Output the (x, y) coordinate of the center of the cell containing the given text.  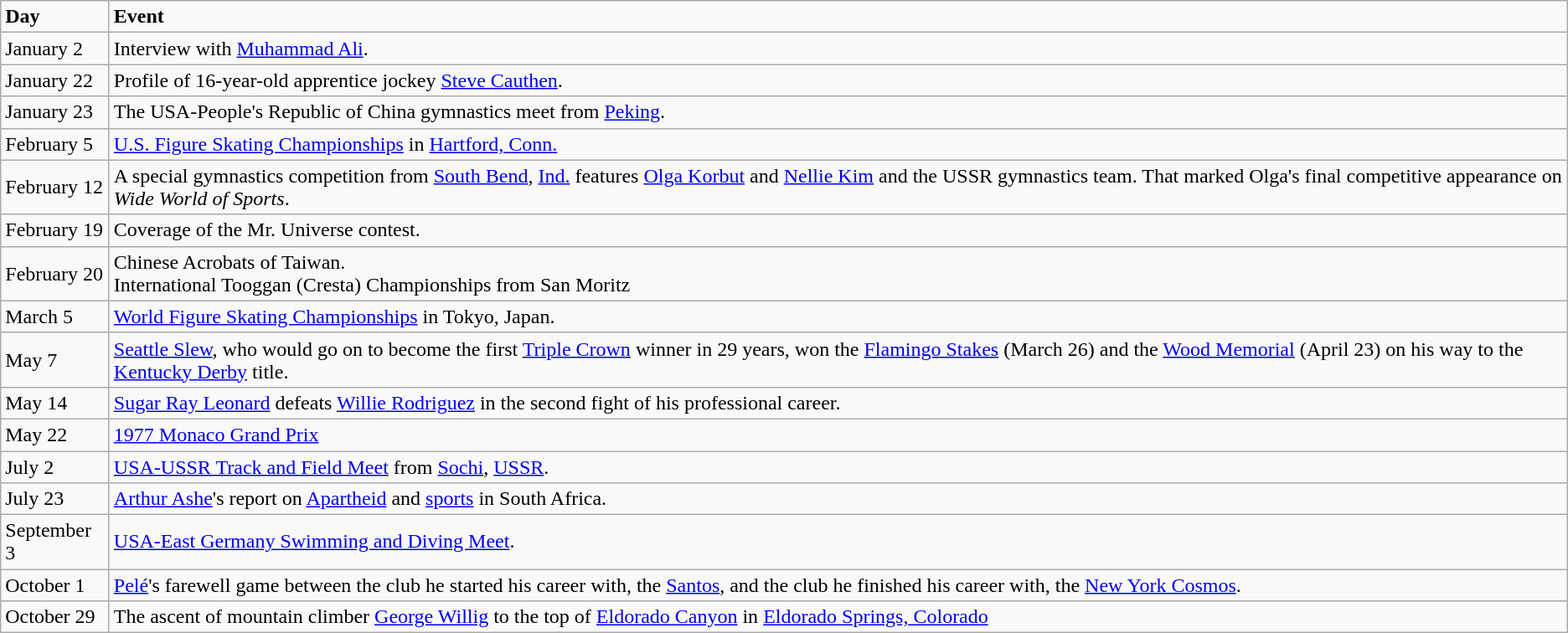
March 5 (55, 316)
Profile of 16-year-old apprentice jockey Steve Cauthen. (838, 80)
USA-East Germany Swimming and Diving Meet. (838, 543)
February 12 (55, 188)
February 5 (55, 144)
January 23 (55, 112)
September 3 (55, 543)
The ascent of mountain climber George Willig to the top of Eldorado Canyon in Eldorado Springs, Colorado (838, 617)
October 1 (55, 585)
Arthur Ashe's report on Apartheid and sports in South Africa. (838, 499)
1977 Monaco Grand Prix (838, 435)
The USA-People's Republic of China gymnastics meet from Peking. (838, 112)
World Figure Skating Championships in Tokyo, Japan. (838, 316)
October 29 (55, 617)
Interview with Muhammad Ali. (838, 49)
Coverage of the Mr. Universe contest. (838, 230)
May 7 (55, 360)
February 20 (55, 273)
February 19 (55, 230)
Day (55, 17)
Pelé's farewell game between the club he started his career with, the Santos, and the club he finished his career with, the New York Cosmos. (838, 585)
Event (838, 17)
January 2 (55, 49)
May 22 (55, 435)
July 23 (55, 499)
January 22 (55, 80)
U.S. Figure Skating Championships in Hartford, Conn. (838, 144)
USA-USSR Track and Field Meet from Sochi, USSR. (838, 466)
May 14 (55, 403)
July 2 (55, 466)
Chinese Acrobats of Taiwan. International Tooggan (Cresta) Championships from San Moritz (838, 273)
Sugar Ray Leonard defeats Willie Rodriguez in the second fight of his professional career. (838, 403)
